Search for the cell housing the specified text and yield its [X, Y] center coordinate. 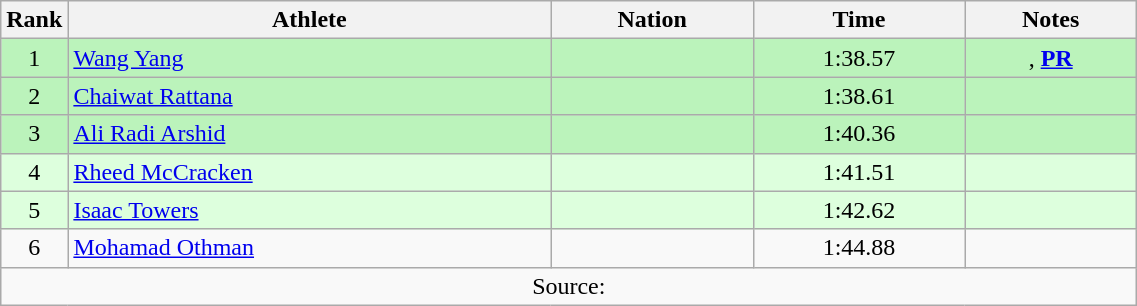
3 [34, 134]
Time [858, 20]
Rank [34, 20]
Mohamad Othman [310, 248]
1:44.88 [858, 248]
Rheed McCracken [310, 172]
1:40.36 [858, 134]
Notes [1050, 20]
1:38.57 [858, 58]
1:38.61 [858, 96]
1:42.62 [858, 210]
, PR [1050, 58]
Source: [569, 286]
Nation [652, 20]
Athlete [310, 20]
Isaac Towers [310, 210]
4 [34, 172]
Chaiwat Rattana [310, 96]
Ali Radi Arshid [310, 134]
1:41.51 [858, 172]
6 [34, 248]
Wang Yang [310, 58]
1 [34, 58]
2 [34, 96]
5 [34, 210]
